Detect which cell encompasses the target text, then output its (X, Y) center coordinate. 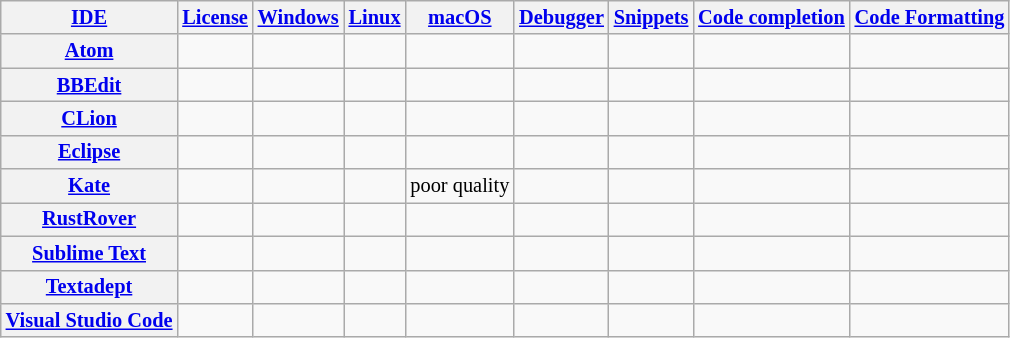
BBEdit (90, 85)
Sublime Text (90, 253)
Windows (298, 17)
Kate (90, 186)
Snippets (651, 17)
RustRover (90, 219)
IDE (90, 17)
Visual Studio Code (90, 320)
CLion (90, 118)
Atom (90, 51)
Debugger (562, 17)
macOS (460, 17)
License (214, 17)
poor quality (460, 186)
Eclipse (90, 152)
Code completion (771, 17)
Code Formatting (930, 17)
Textadept (90, 287)
Linux (375, 17)
